Find where the given text appears and provide that cell's center as (x, y) coordinate. 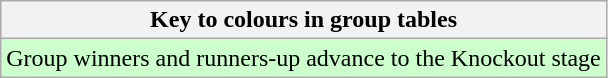
Group winners and runners-up advance to the Knockout stage (304, 58)
Key to colours in group tables (304, 20)
